Provide the (X, Y) coordinate of the cell's center where the given text is located.  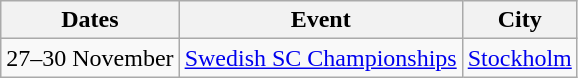
Dates (90, 20)
27–30 November (90, 58)
City (520, 20)
Swedish SC Championships (320, 58)
Stockholm (520, 58)
Event (320, 20)
